Scan for the cell matching the given text and deliver its [X, Y] coordinate at center. 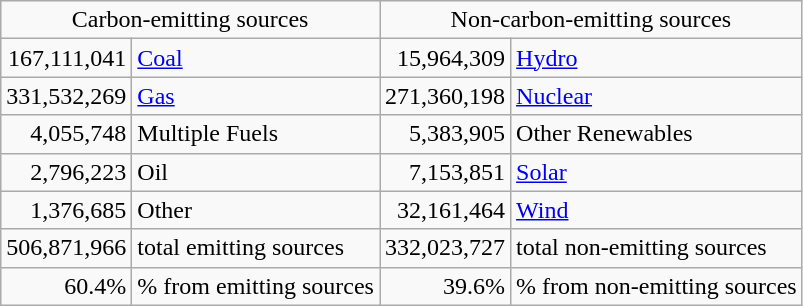
Other Renewables [657, 134]
332,023,727 [446, 248]
167,111,041 [66, 58]
Other [256, 210]
total non-emitting sources [657, 248]
% from non-emitting sources [657, 286]
60.4% [66, 286]
Wind [657, 210]
Gas [256, 96]
Carbon-emitting sources [190, 20]
Non-carbon-emitting sources [592, 20]
Hydro [657, 58]
Oil [256, 172]
271,360,198 [446, 96]
506,871,966 [66, 248]
1,376,685 [66, 210]
7,153,851 [446, 172]
total emitting sources [256, 248]
Multiple Fuels [256, 134]
Solar [657, 172]
4,055,748 [66, 134]
5,383,905 [446, 134]
32,161,464 [446, 210]
39.6% [446, 286]
331,532,269 [66, 96]
Nuclear [657, 96]
% from emitting sources [256, 286]
15,964,309 [446, 58]
Coal [256, 58]
2,796,223 [66, 172]
